From the cell containing the given text, extract its center point as [X, Y] coordinate. 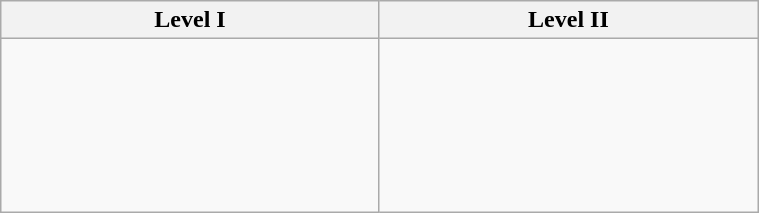
Level I [190, 20]
Level II [568, 20]
